Identify which cell holds the provided text, then report its (X, Y) central coordinate. 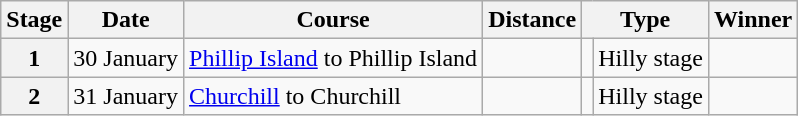
31 January (126, 96)
Type (646, 20)
Distance (532, 20)
Course (334, 20)
2 (34, 96)
Date (126, 20)
Stage (34, 20)
30 January (126, 58)
Phillip Island to Phillip Island (334, 58)
Winner (752, 20)
Churchill to Churchill (334, 96)
1 (34, 58)
